Determine the [x, y] coordinate at the center of the cell enclosing the given text.  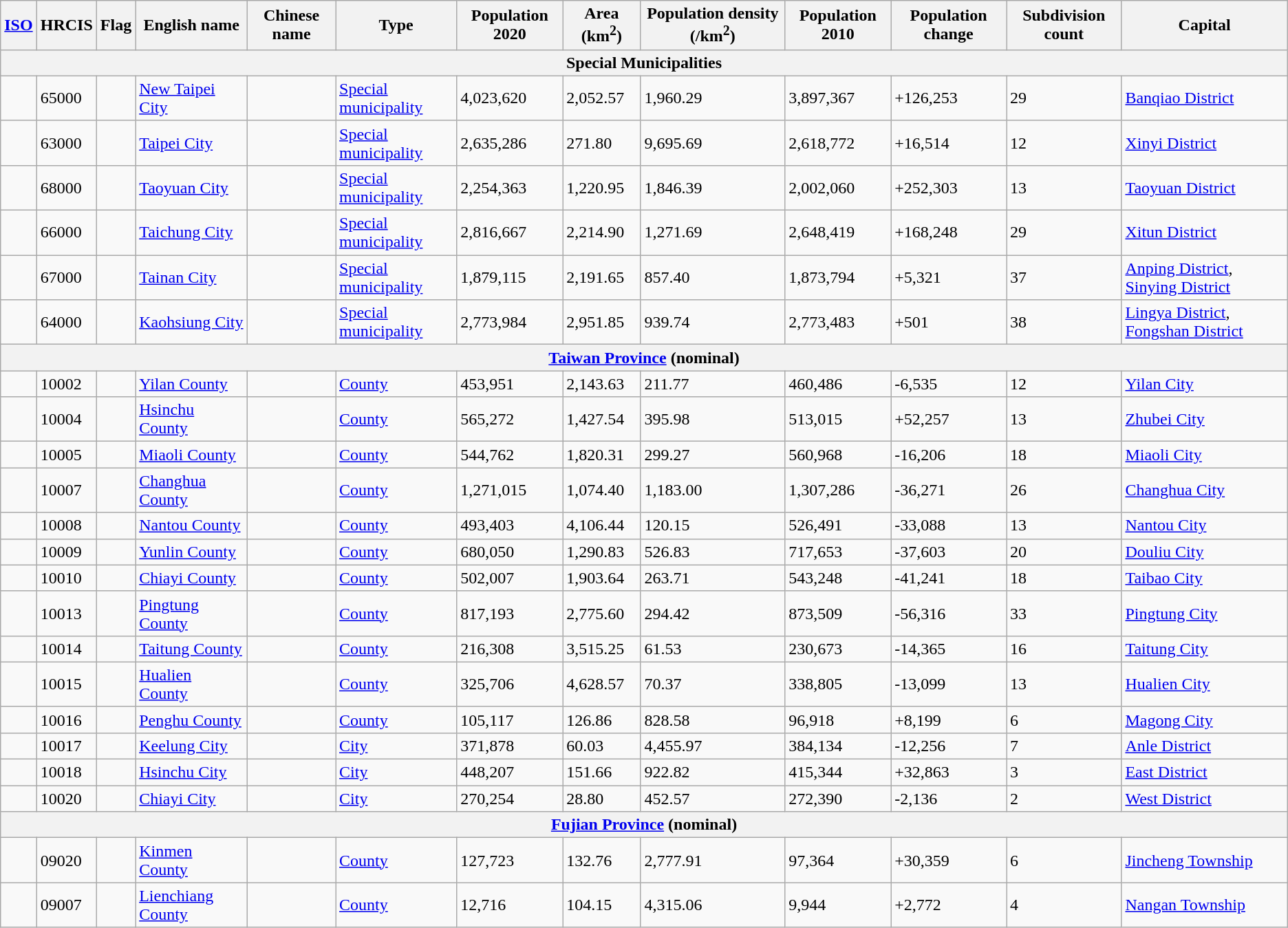
ISO [19, 25]
63000 [66, 143]
1,307,286 [838, 490]
Taitung County [191, 649]
2,816,667 [510, 233]
10010 [66, 578]
502,007 [510, 578]
2,635,286 [510, 143]
33 [1064, 614]
452.57 [713, 799]
64000 [66, 322]
Douliu City [1204, 552]
10017 [66, 746]
-37,603 [949, 552]
1,960.29 [713, 98]
West District [1204, 799]
2,254,363 [510, 187]
Xitun District [1204, 233]
1,290.83 [601, 552]
Hualien County [191, 684]
338,805 [838, 684]
1,271.69 [713, 233]
Taoyuan City [191, 187]
-36,271 [949, 490]
2,648,419 [838, 233]
Taitung City [1204, 649]
544,762 [510, 455]
2,951.85 [601, 322]
Miaoli County [191, 455]
270,254 [510, 799]
96,918 [838, 720]
Keelung City [191, 746]
Magong City [1204, 720]
Population change [949, 25]
12,716 [510, 905]
Capital [1204, 25]
97,364 [838, 860]
828.58 [713, 720]
448,207 [510, 773]
3 [1064, 773]
2,777.91 [713, 860]
1,427.54 [601, 420]
2,052.57 [601, 98]
2 [1064, 799]
3,897,367 [838, 98]
294.42 [713, 614]
10020 [66, 799]
Subdivision count [1064, 25]
10004 [66, 420]
4,315.06 [713, 905]
+8,199 [949, 720]
67000 [66, 278]
4,628.57 [601, 684]
Tainan City [191, 278]
+252,303 [949, 187]
20 [1064, 552]
Anle District [1204, 746]
560,968 [838, 455]
70.37 [713, 684]
10015 [66, 684]
4,023,620 [510, 98]
Yilan City [1204, 384]
263.71 [713, 578]
857.40 [713, 278]
68000 [66, 187]
2,773,483 [838, 322]
28.80 [601, 799]
127,723 [510, 860]
272,390 [838, 799]
299.27 [713, 455]
10013 [66, 614]
Area (km2) [601, 25]
1,271,015 [510, 490]
1,873,794 [838, 278]
Lingya District, Fongshan District [1204, 322]
Nantou City [1204, 526]
37 [1064, 278]
-41,241 [949, 578]
16 [1064, 649]
Xinyi District [1204, 143]
Chiayi County [191, 578]
4 [1064, 905]
Taiwan Province (nominal) [644, 358]
10008 [66, 526]
526.83 [713, 552]
Nangan Township [1204, 905]
Lienchiang County [191, 905]
493,403 [510, 526]
Jincheng Township [1204, 860]
Hsinchu City [191, 773]
Pingtung City [1204, 614]
10014 [66, 649]
2,773,984 [510, 322]
38 [1064, 322]
Yilan County [191, 384]
Population 2020 [510, 25]
230,673 [838, 649]
2,618,772 [838, 143]
+126,253 [949, 98]
-13,099 [949, 684]
565,272 [510, 420]
Pingtung County [191, 614]
1,074.40 [601, 490]
2,143.63 [601, 384]
680,050 [510, 552]
543,248 [838, 578]
7 [1064, 746]
Changhua City [1204, 490]
Taichung City [191, 233]
Population density (/km2) [713, 25]
60.03 [601, 746]
2,775.60 [601, 614]
1,183.00 [713, 490]
4,106.44 [601, 526]
120.15 [713, 526]
939.74 [713, 322]
817,193 [510, 614]
65000 [66, 98]
09007 [66, 905]
1,879,115 [510, 278]
Kinmen County [191, 860]
10018 [66, 773]
09020 [66, 860]
+2,772 [949, 905]
Penghu County [191, 720]
Changhua County [191, 490]
271.80 [601, 143]
10002 [66, 384]
East District [1204, 773]
1,846.39 [713, 187]
460,486 [838, 384]
Taibao City [1204, 578]
+52,257 [949, 420]
922.82 [713, 773]
-16,206 [949, 455]
Kaohsiung City [191, 322]
Anping District, Sinying District [1204, 278]
26 [1064, 490]
717,653 [838, 552]
513,015 [838, 420]
3,515.25 [601, 649]
-2,136 [949, 799]
Miaoli City [1204, 455]
-12,256 [949, 746]
+5,321 [949, 278]
Hsinchu County [191, 420]
371,878 [510, 746]
4,455.97 [713, 746]
Zhubei City [1204, 420]
126.86 [601, 720]
1,220.95 [601, 187]
Yunlin County [191, 552]
873,509 [838, 614]
415,344 [838, 773]
132.76 [601, 860]
10009 [66, 552]
Taipei City [191, 143]
+168,248 [949, 233]
2,191.65 [601, 278]
Hualien City [1204, 684]
Taoyuan District [1204, 187]
2,214.90 [601, 233]
+32,863 [949, 773]
325,706 [510, 684]
151.66 [601, 773]
-33,088 [949, 526]
Flag [116, 25]
Banqiao District [1204, 98]
HRCIS [66, 25]
105,117 [510, 720]
384,134 [838, 746]
Chiayi City [191, 799]
66000 [66, 233]
10016 [66, 720]
+501 [949, 322]
Chinese name [292, 25]
Fujian Province (nominal) [644, 825]
395.98 [713, 420]
+30,359 [949, 860]
453,951 [510, 384]
Special Municipalities [644, 63]
9,944 [838, 905]
-6,535 [949, 384]
Nantou County [191, 526]
61.53 [713, 649]
-14,365 [949, 649]
216,308 [510, 649]
English name [191, 25]
2,002,060 [838, 187]
104.15 [601, 905]
10005 [66, 455]
526,491 [838, 526]
10007 [66, 490]
9,695.69 [713, 143]
+16,514 [949, 143]
211.77 [713, 384]
New Taipei City [191, 98]
-56,316 [949, 614]
1,903.64 [601, 578]
1,820.31 [601, 455]
Type [396, 25]
Population 2010 [838, 25]
